Detect which cell encompasses the target text, then output its [X, Y] center coordinate. 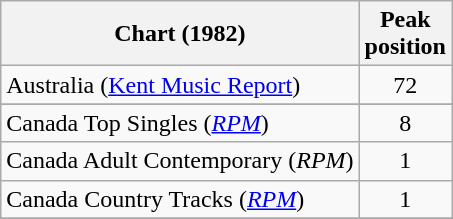
72 [405, 85]
Australia (Kent Music Report) [180, 85]
Chart (1982) [180, 34]
8 [405, 123]
Canada Top Singles (RPM) [180, 123]
Canada Country Tracks (RPM) [180, 199]
Canada Adult Contemporary (RPM) [180, 161]
Peakposition [405, 34]
